Return [x, y] of the center of cell containing provided text 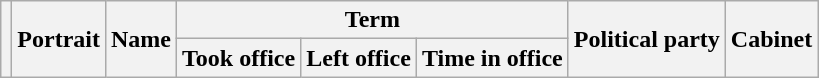
Name [140, 39]
Term [373, 20]
Portrait [59, 39]
Left office [359, 58]
Cabinet [771, 39]
Took office [239, 58]
Political party [646, 39]
Time in office [492, 58]
